Output the (x, y) coordinate of the center of the cell containing the given text.  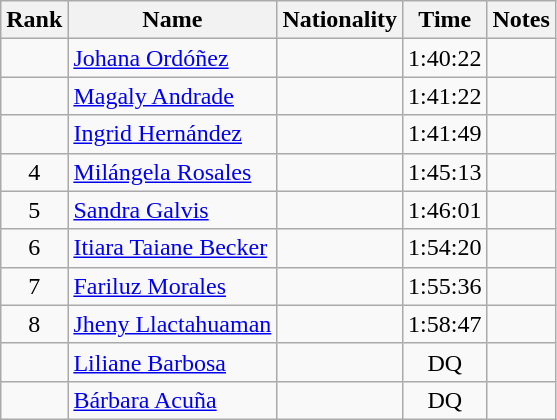
Sandra Galvis (172, 210)
6 (34, 248)
Ingrid Hernández (172, 134)
1:41:49 (445, 134)
4 (34, 172)
Bárbara Acuña (172, 400)
1:41:22 (445, 96)
Itiara Taiane Becker (172, 248)
1:46:01 (445, 210)
1:40:22 (445, 58)
8 (34, 324)
7 (34, 286)
Fariluz Morales (172, 286)
1:55:36 (445, 286)
Notes (521, 20)
Jheny Llactahuaman (172, 324)
Name (172, 20)
Johana Ordóñez (172, 58)
1:54:20 (445, 248)
1:58:47 (445, 324)
Magaly Andrade (172, 96)
1:45:13 (445, 172)
Time (445, 20)
5 (34, 210)
Milángela Rosales (172, 172)
Liliane Barbosa (172, 362)
Rank (34, 20)
Nationality (340, 20)
